For the text-containing cell, return its midpoint in (X, Y) coordinate format. 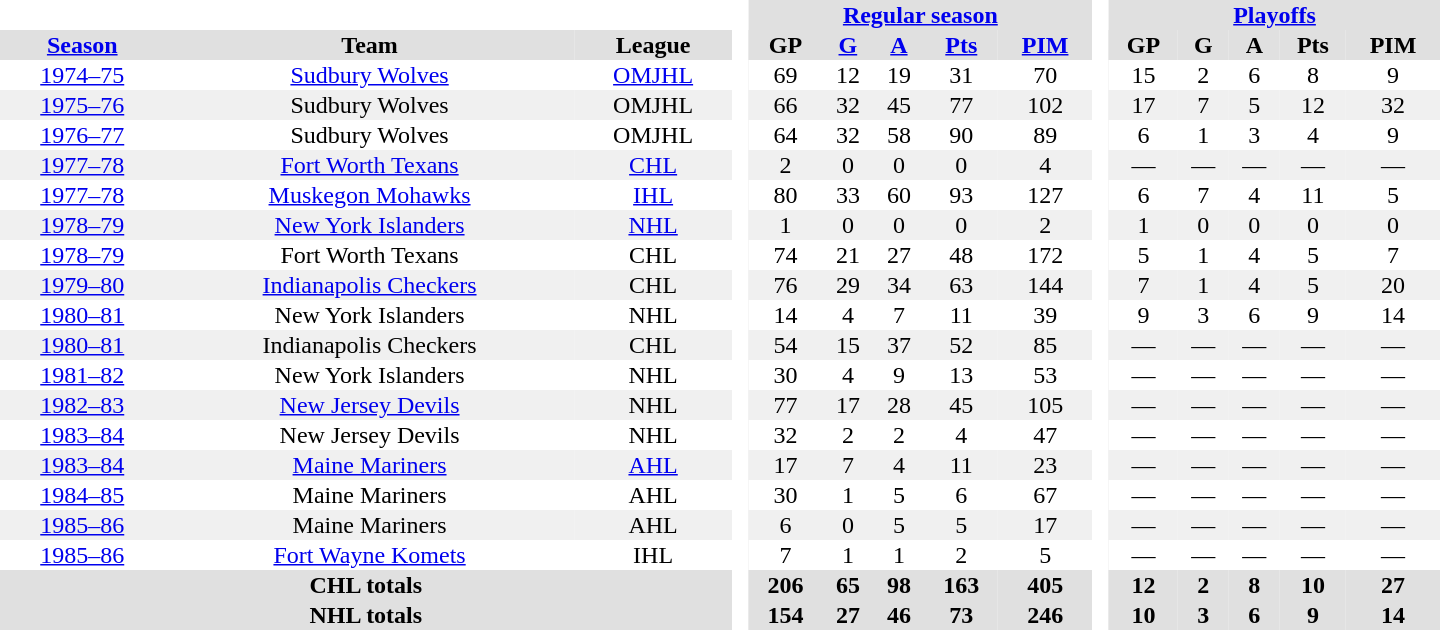
Fort Wayne Komets (369, 555)
1982–83 (82, 405)
League (654, 45)
76 (786, 285)
73 (961, 615)
74 (786, 255)
1975–76 (82, 105)
144 (1045, 285)
127 (1045, 195)
102 (1045, 105)
58 (898, 135)
52 (961, 345)
80 (786, 195)
405 (1045, 585)
1981–82 (82, 375)
60 (898, 195)
69 (786, 75)
CHL totals (366, 585)
98 (898, 585)
1984–85 (82, 495)
206 (786, 585)
20 (1393, 285)
246 (1045, 615)
64 (786, 135)
47 (1045, 435)
37 (898, 345)
90 (961, 135)
NHL totals (366, 615)
29 (848, 285)
28 (898, 405)
34 (898, 285)
105 (1045, 405)
53 (1045, 375)
Regular season (920, 15)
48 (961, 255)
85 (1045, 345)
Season (82, 45)
89 (1045, 135)
65 (848, 585)
19 (898, 75)
23 (1045, 465)
1979–80 (82, 285)
1976–77 (82, 135)
172 (1045, 255)
70 (1045, 75)
1974–75 (82, 75)
21 (848, 255)
Team (369, 45)
31 (961, 75)
66 (786, 105)
163 (961, 585)
67 (1045, 495)
Playoffs (1274, 15)
154 (786, 615)
33 (848, 195)
39 (1045, 315)
93 (961, 195)
Muskegon Mohawks (369, 195)
54 (786, 345)
13 (961, 375)
63 (961, 285)
46 (898, 615)
